Capture the cell that displays the provided text and extract its (X, Y) central coordinate. 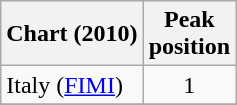
1 (189, 85)
Peakposition (189, 34)
Chart (2010) (72, 34)
Italy (FIMI) (72, 85)
